Locate the cell with the specified text and output its [X, Y] center coordinate. 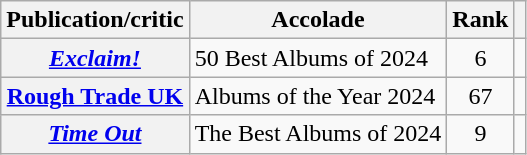
Albums of the Year 2024 [318, 96]
50 Best Albums of 2024 [318, 58]
6 [480, 58]
Time Out [95, 134]
Exclaim! [95, 58]
Accolade [318, 20]
The Best Albums of 2024 [318, 134]
Rough Trade UK [95, 96]
Rank [480, 20]
Publication/critic [95, 20]
9 [480, 134]
67 [480, 96]
